Capture the cell that displays the provided text and extract its (X, Y) central coordinate. 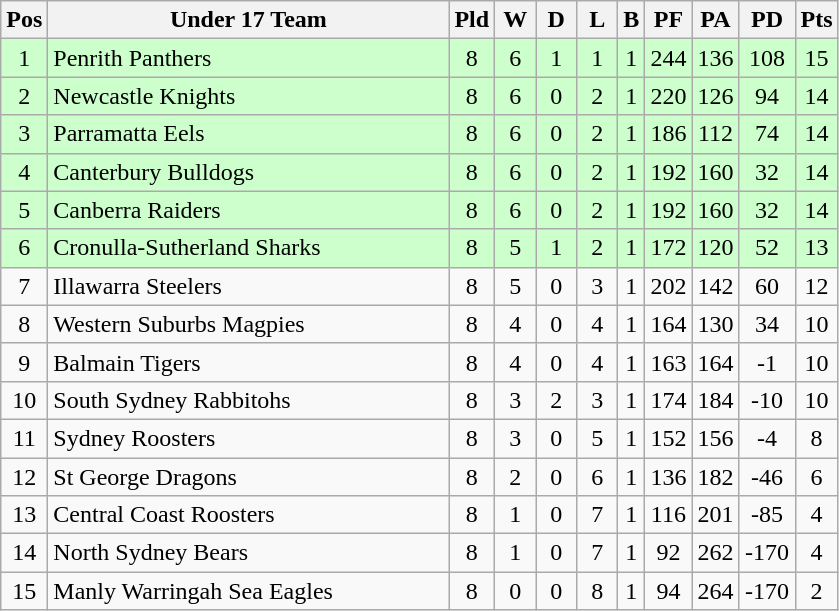
152 (668, 438)
201 (716, 515)
-4 (767, 438)
B (632, 20)
L (598, 20)
244 (668, 58)
-46 (767, 477)
Manly Warringah Sea Eagles (248, 591)
Under 17 Team (248, 20)
PA (716, 20)
Pts (816, 20)
PF (668, 20)
Penrith Panthers (248, 58)
186 (668, 134)
116 (668, 515)
156 (716, 438)
108 (767, 58)
92 (668, 553)
202 (668, 286)
Western Suburbs Magpies (248, 324)
172 (668, 248)
Sydney Roosters (248, 438)
130 (716, 324)
Central Coast Roosters (248, 515)
174 (668, 400)
-10 (767, 400)
D (556, 20)
North Sydney Bears (248, 553)
Pos (24, 20)
120 (716, 248)
Canterbury Bulldogs (248, 172)
74 (767, 134)
W (516, 20)
South Sydney Rabbitohs (248, 400)
182 (716, 477)
142 (716, 286)
34 (767, 324)
264 (716, 591)
163 (668, 362)
220 (668, 96)
184 (716, 400)
St George Dragons (248, 477)
9 (24, 362)
126 (716, 96)
PD (767, 20)
Newcastle Knights (248, 96)
60 (767, 286)
Pld (472, 20)
Parramatta Eels (248, 134)
11 (24, 438)
Cronulla-Sutherland Sharks (248, 248)
Illawarra Steelers (248, 286)
-85 (767, 515)
262 (716, 553)
Balmain Tigers (248, 362)
112 (716, 134)
Canberra Raiders (248, 210)
52 (767, 248)
-1 (767, 362)
